Pinpoint the cell where the given text exists, returning its [X, Y] midpoint coordinate. 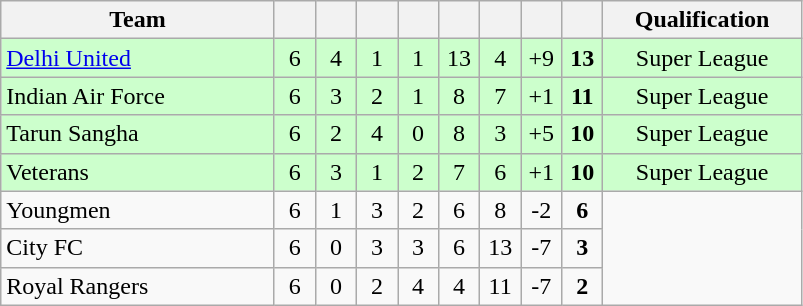
Team [138, 20]
Qualification [702, 20]
Royal Rangers [138, 286]
Tarun Sangha [138, 134]
+5 [542, 134]
City FC [138, 248]
-2 [542, 210]
Indian Air Force [138, 96]
Delhi United [138, 58]
Youngmen [138, 210]
+9 [542, 58]
Veterans [138, 172]
